Identify which cell holds the provided text, then report its (X, Y) central coordinate. 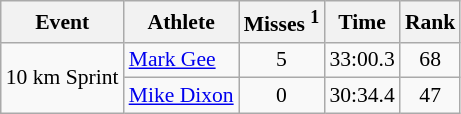
10 km Sprint (62, 78)
5 (282, 60)
30:34.4 (362, 96)
Mike Dixon (182, 96)
Athlete (182, 22)
Event (62, 22)
0 (282, 96)
47 (430, 96)
33:00.3 (362, 60)
Time (362, 22)
Rank (430, 22)
68 (430, 60)
Misses 1 (282, 22)
Mark Gee (182, 60)
